Provide the [X, Y] coordinate of the cell's center where the given text is located.  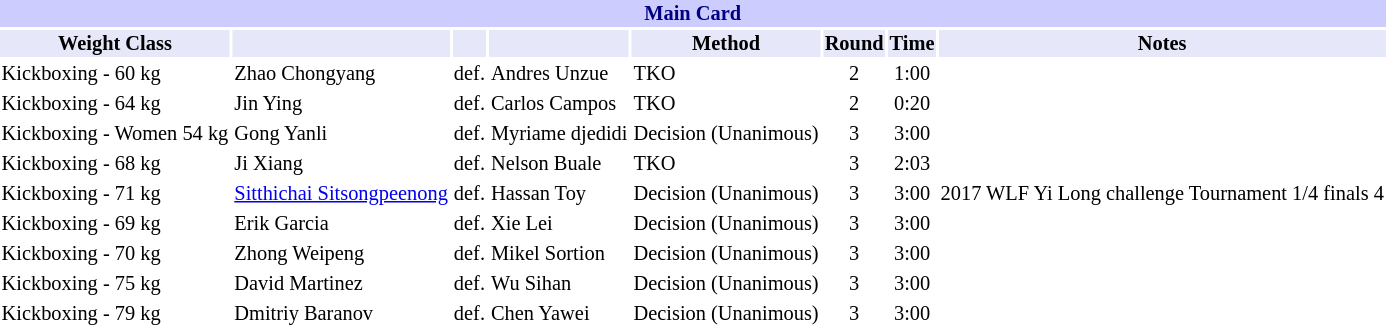
Kickboxing - 68 kg [115, 164]
Kickboxing - 71 kg [115, 194]
Ji Xiang [342, 164]
Kickboxing - 64 kg [115, 104]
Main Card [692, 14]
Round [854, 44]
Jin Ying [342, 104]
Notes [1162, 44]
Method [726, 44]
Zhao Chongyang [342, 74]
Kickboxing - Women 54 kg [115, 134]
Hassan Toy [558, 194]
Kickboxing - 75 kg [115, 284]
Nelson Buale [558, 164]
Myriame djedidi [558, 134]
Erik Garcia [342, 224]
Gong Yanli [342, 134]
Mikel Sortion [558, 254]
Carlos Campos [558, 104]
Kickboxing - 70 kg [115, 254]
0:20 [912, 104]
Time [912, 44]
Sitthichai Sitsongpeenong [342, 194]
Xie Lei [558, 224]
Wu Sihan [558, 284]
2017 WLF Yi Long challenge Tournament 1/4 finals 4 [1162, 194]
2:03 [912, 164]
Kickboxing - 60 kg [115, 74]
Zhong Weipeng [342, 254]
Kickboxing - 69 kg [115, 224]
David Martinez [342, 284]
1:00 [912, 74]
Weight Class [115, 44]
Andres Unzue [558, 74]
